Detect which cell encompasses the target text, then output its [x, y] center coordinate. 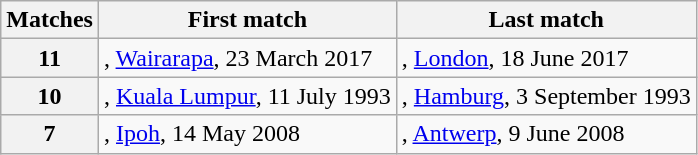
, Antwerp, 9 June 2008 [546, 134]
Matches [50, 20]
Last match [546, 20]
11 [50, 58]
, Wairarapa, 23 March 2017 [247, 58]
7 [50, 134]
First match [247, 20]
10 [50, 96]
, Ipoh, 14 May 2008 [247, 134]
, Hamburg, 3 September 1993 [546, 96]
, London, 18 June 2017 [546, 58]
, Kuala Lumpur, 11 July 1993 [247, 96]
